Provide the [x, y] coordinate of the cell's center where the given text is located.  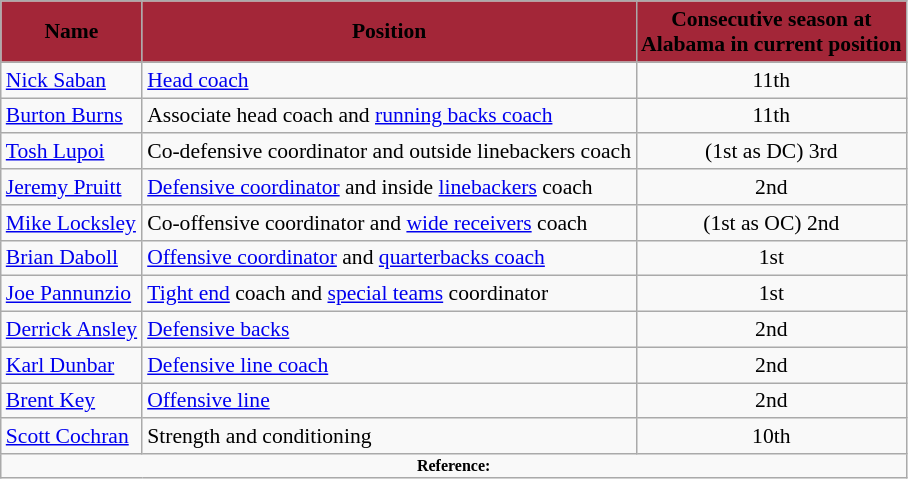
Derrick Ansley [72, 330]
Co-offensive coordinator and wide receivers coach [389, 223]
Defensive backs [389, 330]
Defensive coordinator and inside linebackers coach [389, 187]
Brian Daboll [72, 258]
Burton Burns [72, 116]
(1st as DC) 3rd [772, 152]
Brent Key [72, 401]
Defensive line coach [389, 365]
Mike Locksley [72, 223]
Position [389, 32]
Associate head coach and running backs coach [389, 116]
Karl Dunbar [72, 365]
Nick Saban [72, 80]
Name [72, 32]
Joe Pannunzio [72, 294]
Head coach [389, 80]
Reference: [454, 466]
Co-defensive coordinator and outside linebackers coach [389, 152]
Strength and conditioning [389, 437]
Tight end coach and special teams coordinator [389, 294]
Jeremy Pruitt [72, 187]
Tosh Lupoi [72, 152]
Scott Cochran [72, 437]
Offensive line [389, 401]
Offensive coordinator and quarterbacks coach [389, 258]
10th [772, 437]
(1st as OC) 2nd [772, 223]
Consecutive season atAlabama in current position [772, 32]
